Scan for the cell matching the given text and deliver its [x, y] coordinate at center. 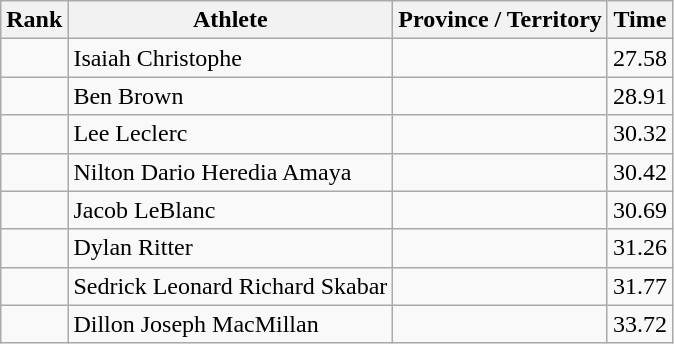
Rank [34, 20]
Nilton Dario Heredia Amaya [230, 172]
27.58 [640, 58]
30.32 [640, 134]
Dillon Joseph MacMillan [230, 324]
33.72 [640, 324]
31.77 [640, 286]
31.26 [640, 248]
30.42 [640, 172]
Sedrick Leonard Richard Skabar [230, 286]
Lee Leclerc [230, 134]
Athlete [230, 20]
28.91 [640, 96]
Isaiah Christophe [230, 58]
Ben Brown [230, 96]
Dylan Ritter [230, 248]
Province / Territory [500, 20]
30.69 [640, 210]
Jacob LeBlanc [230, 210]
Time [640, 20]
